From the cell containing the given text, extract its center point as [X, Y] coordinate. 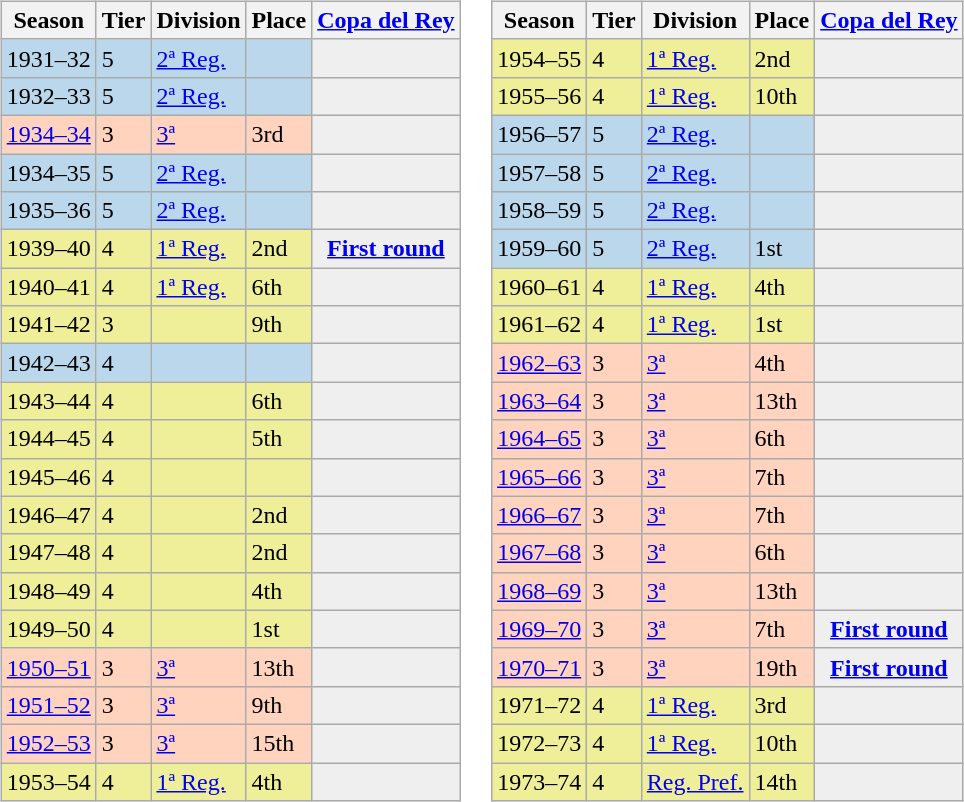
1970–71 [540, 667]
1963–64 [540, 401]
1934–34 [48, 134]
1960–61 [540, 287]
1931–32 [48, 58]
15th [279, 743]
1956–57 [540, 134]
1952–53 [48, 743]
1941–42 [48, 325]
1957–58 [540, 173]
1939–40 [48, 249]
1948–49 [48, 591]
1969–70 [540, 629]
1945–46 [48, 477]
1959–60 [540, 249]
5th [279, 439]
1947–48 [48, 553]
1951–52 [48, 705]
1955–56 [540, 96]
1964–65 [540, 439]
1958–59 [540, 211]
1967–68 [540, 553]
1940–41 [48, 287]
1935–36 [48, 211]
1973–74 [540, 781]
1949–50 [48, 629]
14th [782, 781]
1953–54 [48, 781]
1934–35 [48, 173]
1962–63 [540, 363]
1966–67 [540, 515]
1950–51 [48, 667]
Reg. Pref. [695, 781]
1968–69 [540, 591]
1972–73 [540, 743]
1971–72 [540, 705]
1961–62 [540, 325]
1965–66 [540, 477]
1942–43 [48, 363]
1944–45 [48, 439]
1946–47 [48, 515]
1932–33 [48, 96]
1954–55 [540, 58]
1943–44 [48, 401]
19th [782, 667]
